Locate the cell with the specified text and output its (X, Y) center coordinate. 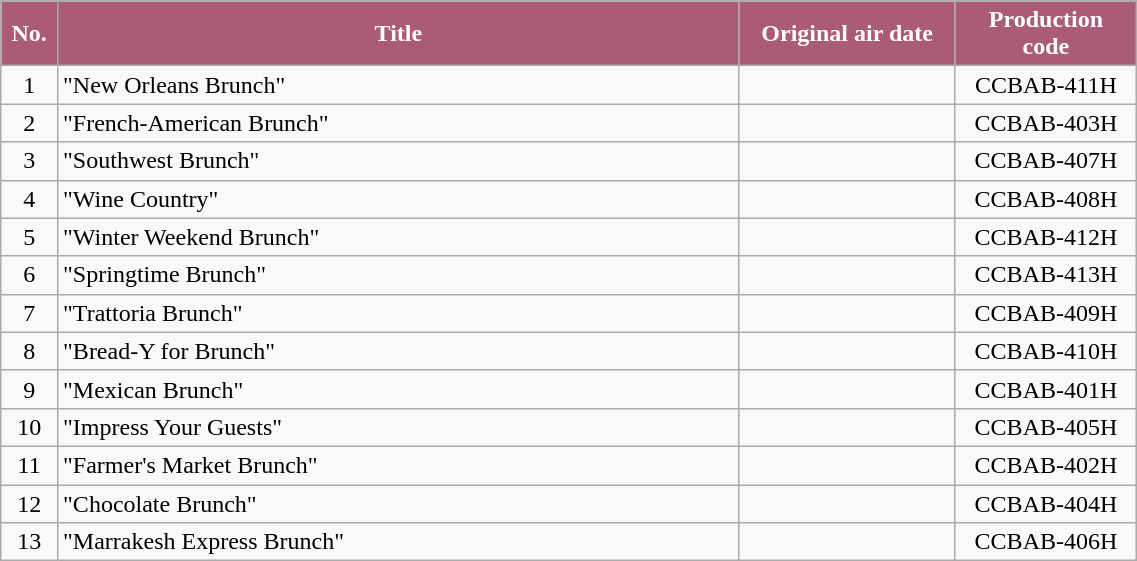
11 (30, 465)
"Trattoria Brunch" (399, 313)
1 (30, 85)
CCBAB-402H (1046, 465)
8 (30, 351)
"Impress Your Guests" (399, 427)
CCBAB-413H (1046, 275)
"Farmer's Market Brunch" (399, 465)
CCBAB-409H (1046, 313)
CCBAB-405H (1046, 427)
CCBAB-407H (1046, 161)
Productioncode (1046, 34)
7 (30, 313)
4 (30, 199)
6 (30, 275)
CCBAB-412H (1046, 237)
CCBAB-410H (1046, 351)
"Springtime Brunch" (399, 275)
3 (30, 161)
"Wine Country" (399, 199)
"Southwest Brunch" (399, 161)
"New Orleans Brunch" (399, 85)
"Mexican Brunch" (399, 389)
12 (30, 503)
10 (30, 427)
CCBAB-404H (1046, 503)
"Winter Weekend Brunch" (399, 237)
5 (30, 237)
2 (30, 123)
"French-American Brunch" (399, 123)
Title (399, 34)
CCBAB-403H (1046, 123)
CCBAB-411H (1046, 85)
"Chocolate Brunch" (399, 503)
"Marrakesh Express Brunch" (399, 542)
CCBAB-401H (1046, 389)
CCBAB-406H (1046, 542)
13 (30, 542)
CCBAB-408H (1046, 199)
"Bread-Y for Brunch" (399, 351)
Original air date (847, 34)
9 (30, 389)
No. (30, 34)
